Locate the cell with the specified text and output its [x, y] center coordinate. 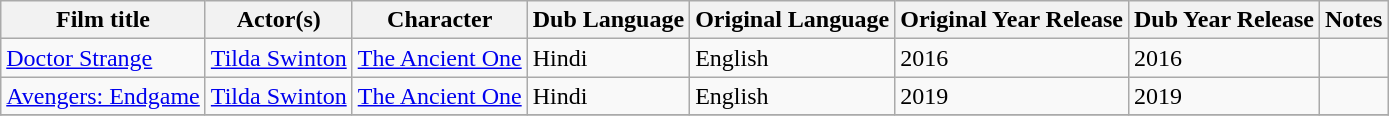
Avengers: Endgame [104, 96]
Dub Year Release [1224, 20]
Character [440, 20]
Film title [104, 20]
Actor(s) [278, 20]
Doctor Strange [104, 58]
Original Language [792, 20]
Original Year Release [1012, 20]
Notes [1353, 20]
Dub Language [608, 20]
